Determine the (X, Y) coordinate at the center of the cell enclosing the given text.  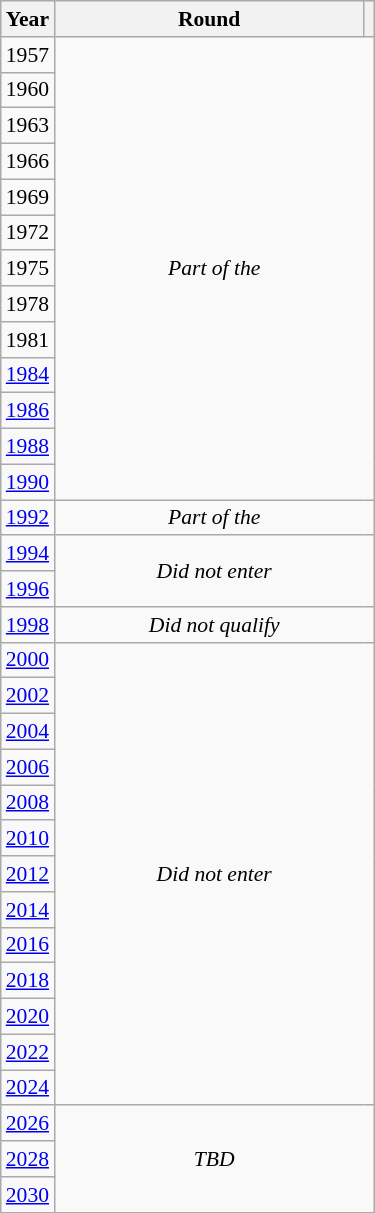
1963 (28, 126)
Round (209, 19)
1988 (28, 447)
2020 (28, 1017)
2002 (28, 696)
1966 (28, 162)
TBD (214, 1160)
2024 (28, 1088)
2008 (28, 803)
1960 (28, 90)
Did not qualify (214, 625)
1957 (28, 55)
1996 (28, 589)
2014 (28, 910)
2010 (28, 839)
Year (28, 19)
2004 (28, 732)
1990 (28, 482)
1978 (28, 304)
2000 (28, 660)
1984 (28, 375)
1972 (28, 233)
2026 (28, 1124)
1986 (28, 411)
2012 (28, 874)
2022 (28, 1052)
2006 (28, 767)
1994 (28, 554)
1975 (28, 269)
1969 (28, 197)
1992 (28, 518)
2018 (28, 981)
2016 (28, 945)
2030 (28, 1195)
2028 (28, 1159)
1998 (28, 625)
1981 (28, 340)
